Identify which cell holds the provided text, then report its (x, y) central coordinate. 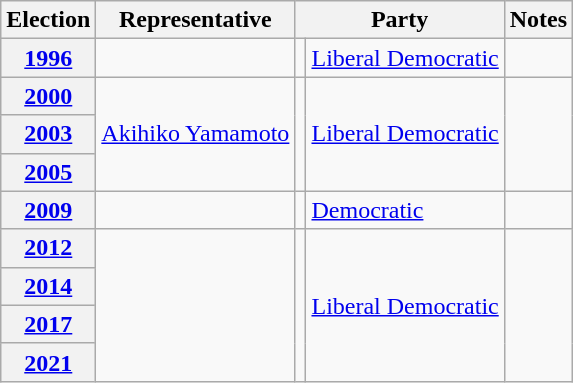
Election (48, 20)
2017 (48, 324)
2012 (48, 248)
Party (400, 20)
Democratic (405, 210)
2000 (48, 96)
2005 (48, 172)
Akihiko Yamamoto (196, 134)
Representative (196, 20)
1996 (48, 58)
Notes (538, 20)
2021 (48, 362)
2003 (48, 134)
2014 (48, 286)
2009 (48, 210)
